Determine the (X, Y) coordinate at the center of the cell enclosing the given text.  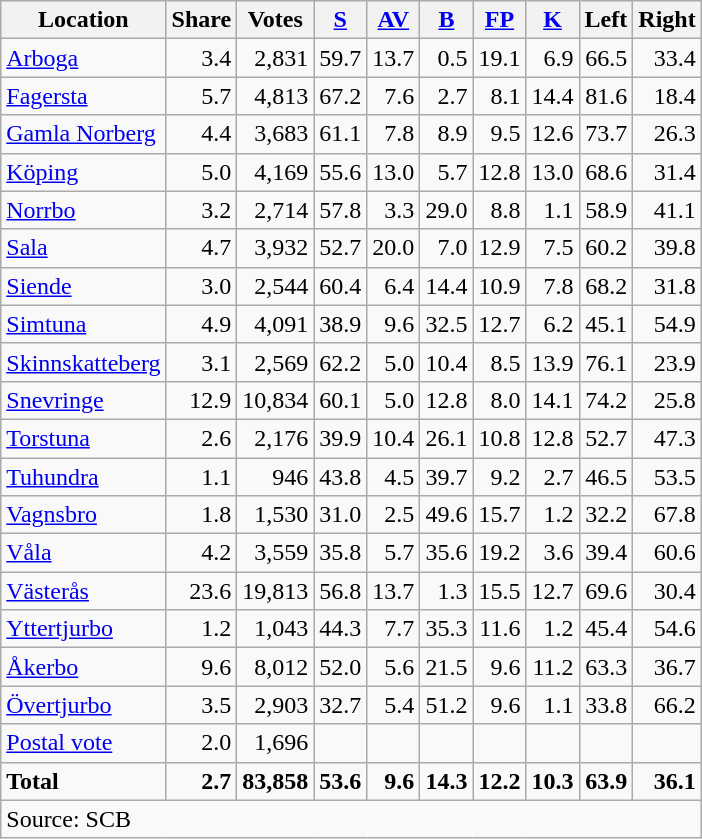
Total (84, 781)
14.3 (446, 781)
74.2 (606, 400)
1.8 (202, 515)
39.8 (667, 248)
3,932 (276, 248)
60.1 (340, 400)
B (446, 20)
4.7 (202, 248)
1,696 (276, 743)
36.1 (667, 781)
4.2 (202, 553)
Postal vote (84, 743)
K (552, 20)
81.6 (606, 96)
21.5 (446, 667)
68.6 (606, 172)
35.6 (446, 553)
Votes (276, 20)
Köping (84, 172)
Yttertjurbo (84, 629)
5.4 (394, 705)
3.3 (394, 210)
58.9 (606, 210)
44.3 (340, 629)
4.4 (202, 134)
59.7 (340, 58)
62.2 (340, 362)
43.8 (340, 477)
0.5 (446, 58)
7.5 (552, 248)
32.7 (340, 705)
6.4 (394, 286)
32.2 (606, 515)
35.8 (340, 553)
9.2 (500, 477)
Gamla Norberg (84, 134)
23.9 (667, 362)
55.6 (340, 172)
30.4 (667, 591)
Tuhundra (84, 477)
4,091 (276, 324)
2,903 (276, 705)
15.7 (500, 515)
5.6 (394, 667)
60.2 (606, 248)
12.2 (500, 781)
54.6 (667, 629)
Torstuna (84, 438)
8.1 (500, 96)
68.2 (606, 286)
2,544 (276, 286)
39.7 (446, 477)
Share (202, 20)
56.8 (340, 591)
3.1 (202, 362)
1,043 (276, 629)
Västerås (84, 591)
1,530 (276, 515)
9.5 (500, 134)
15.5 (500, 591)
Left (606, 20)
47.3 (667, 438)
25.8 (667, 400)
3,559 (276, 553)
Norrbo (84, 210)
35.3 (446, 629)
23.6 (202, 591)
76.1 (606, 362)
6.9 (552, 58)
54.9 (667, 324)
38.9 (340, 324)
60.4 (340, 286)
S (340, 20)
8,012 (276, 667)
45.1 (606, 324)
41.1 (667, 210)
Location (84, 20)
3.2 (202, 210)
Source: SCB (351, 819)
4.5 (394, 477)
26.1 (446, 438)
66.2 (667, 705)
4,169 (276, 172)
Övertjurbo (84, 705)
67.2 (340, 96)
6.2 (552, 324)
7.7 (394, 629)
Våla (84, 553)
69.6 (606, 591)
2,569 (276, 362)
46.5 (606, 477)
49.6 (446, 515)
7.6 (394, 96)
2,831 (276, 58)
32.5 (446, 324)
66.5 (606, 58)
10,834 (276, 400)
10.9 (500, 286)
33.4 (667, 58)
57.8 (340, 210)
39.9 (340, 438)
Fagersta (84, 96)
2.0 (202, 743)
63.3 (606, 667)
Vagnsbro (84, 515)
7.0 (446, 248)
2,714 (276, 210)
19,813 (276, 591)
Sala (84, 248)
Simtuna (84, 324)
73.7 (606, 134)
67.8 (667, 515)
10.8 (500, 438)
Skinnskatteberg (84, 362)
26.3 (667, 134)
83,858 (276, 781)
11.2 (552, 667)
63.9 (606, 781)
36.7 (667, 667)
3,683 (276, 134)
3.0 (202, 286)
14.1 (552, 400)
8.9 (446, 134)
20.0 (394, 248)
53.6 (340, 781)
11.6 (500, 629)
Siende (84, 286)
AV (394, 20)
33.8 (606, 705)
FP (500, 20)
51.2 (446, 705)
Arboga (84, 58)
8.0 (500, 400)
31.4 (667, 172)
2,176 (276, 438)
13.9 (552, 362)
1.3 (446, 591)
31.8 (667, 286)
8.8 (500, 210)
12.6 (552, 134)
31.0 (340, 515)
4.9 (202, 324)
2.6 (202, 438)
Right (667, 20)
60.6 (667, 553)
19.2 (500, 553)
29.0 (446, 210)
61.1 (340, 134)
3.5 (202, 705)
4,813 (276, 96)
946 (276, 477)
52.0 (340, 667)
19.1 (500, 58)
Åkerbo (84, 667)
10.3 (552, 781)
2.5 (394, 515)
3.6 (552, 553)
8.5 (500, 362)
3.4 (202, 58)
53.5 (667, 477)
18.4 (667, 96)
45.4 (606, 629)
39.4 (606, 553)
Snevringe (84, 400)
